Extract the [X, Y] coordinate from the center of the cell holding the provided text.  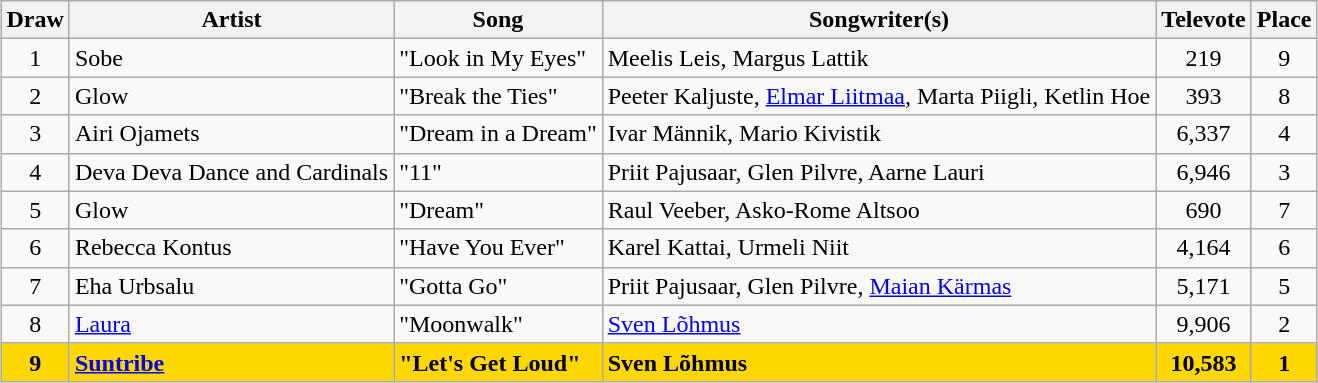
Peeter Kaljuste, Elmar Liitmaa, Marta Piigli, Ketlin Hoe [879, 96]
5,171 [1204, 286]
"Let's Get Loud" [498, 362]
Song [498, 20]
Eha Urbsalu [231, 286]
Airi Ojamets [231, 134]
6,946 [1204, 172]
"Moonwalk" [498, 324]
690 [1204, 210]
Draw [35, 20]
Suntribe [231, 362]
Ivar Männik, Mario Kivistik [879, 134]
Karel Kattai, Urmeli Niit [879, 248]
4,164 [1204, 248]
Raul Veeber, Asko-Rome Altsoo [879, 210]
Sobe [231, 58]
"Dream in a Dream" [498, 134]
"Break the Ties" [498, 96]
"Have You Ever" [498, 248]
"11" [498, 172]
Laura [231, 324]
Place [1284, 20]
Priit Pajusaar, Glen Pilvre, Aarne Lauri [879, 172]
Artist [231, 20]
"Look in My Eyes" [498, 58]
Rebecca Kontus [231, 248]
"Gotta Go" [498, 286]
219 [1204, 58]
Meelis Leis, Margus Lattik [879, 58]
Songwriter(s) [879, 20]
Televote [1204, 20]
393 [1204, 96]
10,583 [1204, 362]
6,337 [1204, 134]
Deva Deva Dance and Cardinals [231, 172]
9,906 [1204, 324]
Priit Pajusaar, Glen Pilvre, Maian Kärmas [879, 286]
"Dream" [498, 210]
